Search for the cell housing the specified text and yield its [X, Y] center coordinate. 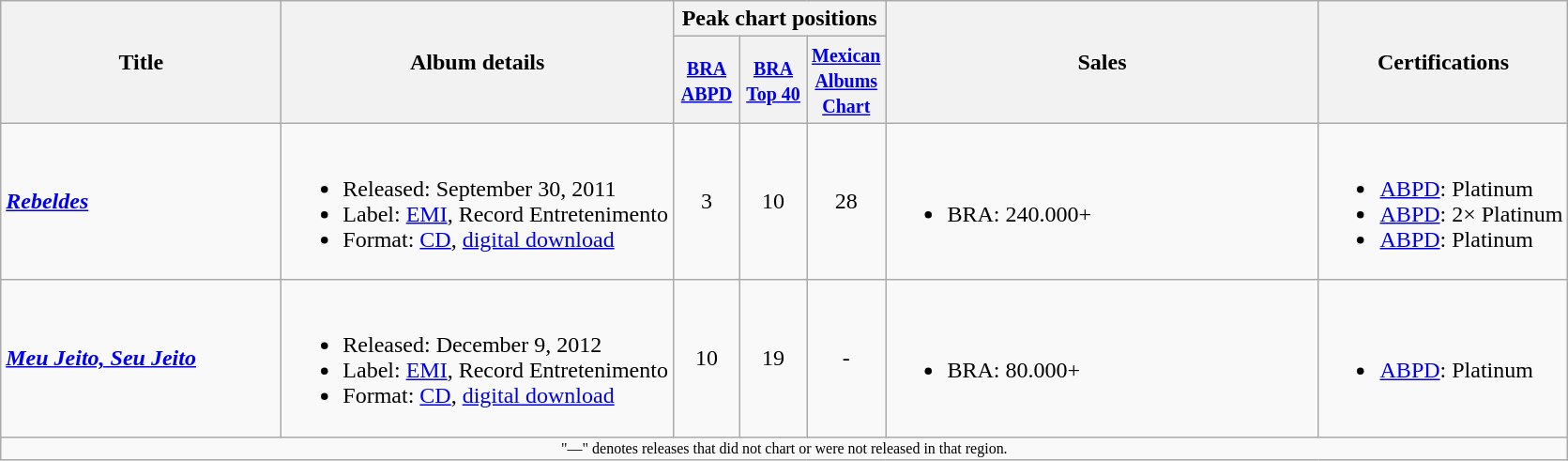
Title [141, 62]
Certifications [1443, 62]
3 [706, 201]
"—" denotes releases that did not chart or were not released in that region. [784, 448]
28 [846, 201]
Meu Jeito, Seu Jeito [141, 359]
ABPD: Platinum [1443, 359]
Album details [478, 62]
BRA: 240.000+ [1102, 201]
BRA ABPD [706, 80]
- [846, 359]
Released: September 30, 2011Label: EMI, Record EntretenimentoFormat: CD, digital download [478, 201]
Peak chart positions [779, 19]
ABPD: PlatinumABPD: 2× PlatinumABPD: Platinum [1443, 201]
BRA: 80.000+ [1102, 359]
BRA Top 40 [773, 80]
Sales [1102, 62]
Rebeldes [141, 201]
19 [773, 359]
Released: December 9, 2012Label: EMI, Record EntretenimentoFormat: CD, digital download [478, 359]
Mexican Albums Chart [846, 80]
